Extract the [x, y] coordinate from the center of the cell holding the provided text.  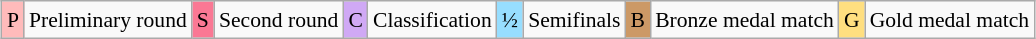
Gold medal match [950, 20]
P [13, 20]
Preliminary round [108, 20]
C [356, 20]
S [203, 20]
B [638, 20]
G [852, 20]
½ [510, 20]
Classification [432, 20]
Bronze medal match [744, 20]
Second round [278, 20]
Semifinals [574, 20]
